Return the (x, y) coordinate for the center point of the cell that contains the specified text.  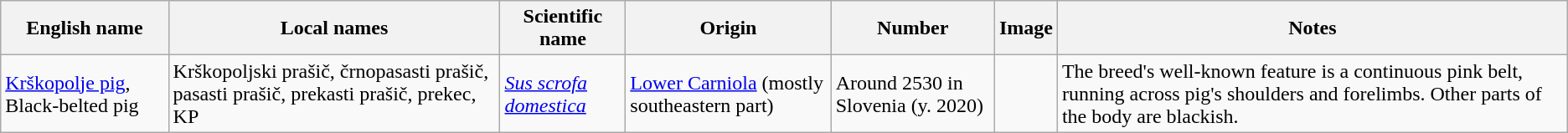
English name (85, 28)
Origin (729, 28)
Notes (1312, 28)
Krškopoljski prašič, črnopasasti prašič, pasasti prašič, prekasti prašič, prekec, KP (334, 94)
The breed's well-known feature is a continuous pink belt, running across pig's shoulders and forelimbs. Other parts of the body are blackish. (1312, 94)
Local names (334, 28)
Number (913, 28)
Image (1025, 28)
Lower Carniola (mostly southeastern part) (729, 94)
Around 2530 in Slovenia (y. 2020) (913, 94)
Krškopolje pig, Black-belted pig (85, 94)
Sus scrofa domestica (563, 94)
Scientific name (563, 28)
